Determine the (X, Y) coordinate at the center of the cell enclosing the given text.  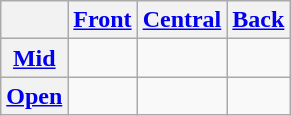
Back (258, 20)
Central (182, 20)
Open (34, 96)
Front (102, 20)
Mid (34, 58)
